Pinpoint the cell where the given text exists, returning its (X, Y) midpoint coordinate. 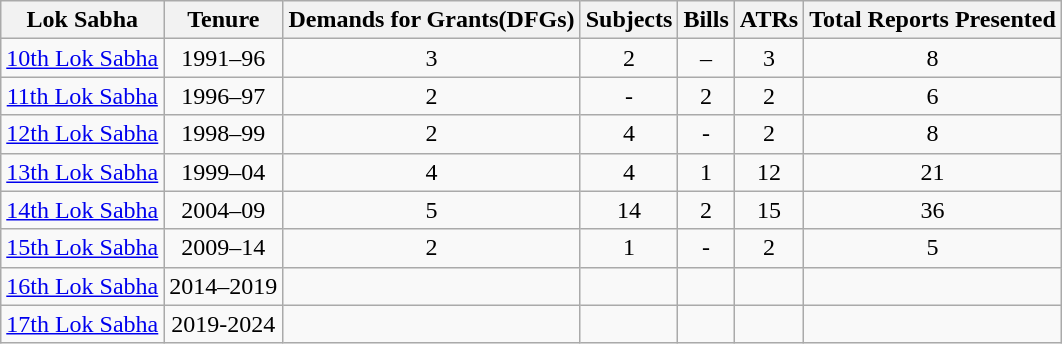
1999–04 (224, 172)
12th Lok Sabha (82, 134)
14th Lok Sabha (82, 210)
Tenure (224, 20)
6 (933, 96)
Subjects (629, 20)
2014–2019 (224, 286)
ATRs (768, 20)
1991–96 (224, 58)
11th Lok Sabha (82, 96)
2009–14 (224, 248)
– (706, 58)
16th Lok Sabha (82, 286)
1998–99 (224, 134)
2019-2024 (224, 324)
Lok Sabha (82, 20)
1996–97 (224, 96)
15th Lok Sabha (82, 248)
Total Reports Presented (933, 20)
12 (768, 172)
15 (768, 210)
36 (933, 210)
Demands for Grants(DFGs) (432, 20)
21 (933, 172)
Bills (706, 20)
13th Lok Sabha (82, 172)
17th Lok Sabha (82, 324)
14 (629, 210)
2004–09 (224, 210)
10th Lok Sabha (82, 58)
